Extract the [X, Y] coordinate from the center of the cell holding the provided text.  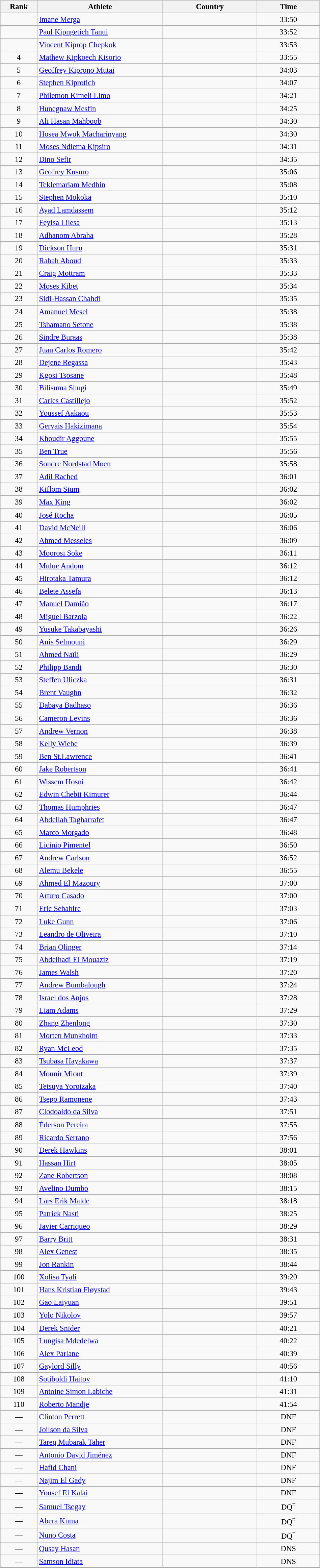
40:56 [288, 1366]
37:56 [288, 1137]
Ali Hasan Mahboob [100, 121]
69 [19, 883]
24 [19, 312]
16 [19, 210]
Adhanom Abraha [100, 236]
Clodoaldo da Silva [100, 1112]
63 [19, 807]
Éderson Pereira [100, 1125]
Miguel Barzola [100, 616]
34 [19, 439]
35:08 [288, 185]
Juan Carlos Romero [100, 350]
61 [19, 782]
Moses Kibet [100, 286]
58 [19, 743]
Hassan Hirt [100, 1163]
42 [19, 540]
Feyisa Lilesa [100, 223]
Hosea Mwok Macharinyang [100, 134]
Liam Adams [100, 1010]
Avelino Dumbo [100, 1188]
Khoudir Aggoune [100, 439]
62 [19, 794]
Country [210, 7]
Brian Olinger [100, 947]
Tsubasa Hayakawa [100, 1061]
37:03 [288, 909]
Brent Vaughn [100, 693]
94 [19, 1201]
30 [19, 388]
38:44 [288, 1265]
35:43 [288, 363]
26 [19, 337]
Wissem Hosni [100, 782]
Andrew Vernon [100, 731]
38:15 [288, 1188]
68 [19, 871]
Ayad Lamdassem [100, 210]
Gervais Hakizimana [100, 426]
Leandro de Oliveira [100, 934]
14 [19, 185]
37:39 [288, 1074]
Manuel Damião [100, 604]
39:20 [288, 1277]
57 [19, 731]
36:52 [288, 858]
Ahmed Messeles [100, 540]
Barry Britt [100, 1239]
11 [19, 146]
105 [19, 1341]
Abera Kuma [100, 1521]
53 [19, 680]
82 [19, 1049]
Hans Kristian Fløystad [100, 1290]
Antonio David Jiménez [100, 1455]
34:03 [288, 70]
92 [19, 1176]
Carles Castillejo [100, 400]
40:21 [288, 1328]
Ahmed El Mazoury [100, 883]
37:28 [288, 998]
Hirotaka Tamura [100, 579]
35:54 [288, 426]
35 [19, 451]
Derek Hawkins [100, 1150]
37:20 [288, 972]
Arturo Casado [100, 896]
Paul Kipngetich Tanui [100, 32]
110 [19, 1404]
44 [19, 566]
17 [19, 223]
27 [19, 350]
28 [19, 363]
Athlete [100, 7]
Edwin Chebii Kimurer [100, 794]
37:24 [288, 985]
36:17 [288, 604]
Rank [19, 7]
40:22 [288, 1341]
5 [19, 70]
21 [19, 273]
Kiflom Sium [100, 490]
Tsepo Ramonene [100, 1099]
Tshamano Setone [100, 324]
103 [19, 1315]
36:13 [288, 591]
37:10 [288, 934]
Hunegnaw Mesfin [100, 108]
41 [19, 528]
37:55 [288, 1125]
Philemon Kimeli Limo [100, 96]
87 [19, 1112]
65 [19, 833]
35:55 [288, 439]
Abdellah Tagharrafet [100, 820]
4 [19, 57]
72 [19, 922]
33:53 [288, 45]
13 [19, 172]
Sidi-Hassan Chahdi [100, 299]
Cameron Levins [100, 718]
7 [19, 96]
37:40 [288, 1086]
36:11 [288, 553]
88 [19, 1125]
39:51 [288, 1303]
95 [19, 1214]
Rabah Aboud [100, 261]
Mathew Kipkoech Kisorio [100, 57]
Geofrey Kusuro [100, 172]
Eric Sebahire [100, 909]
José Rocha [100, 515]
Time [288, 7]
37:43 [288, 1099]
33 [19, 426]
36:55 [288, 871]
Stephen Mokoka [100, 197]
Zhang Zhenlong [100, 1023]
Dino Sefir [100, 159]
Roberto Mandje [100, 1404]
35:10 [288, 197]
15 [19, 197]
Sindre Buraas [100, 337]
86 [19, 1099]
34:07 [288, 83]
36:50 [288, 845]
Jon Rankin [100, 1265]
59 [19, 756]
36:05 [288, 515]
Moorosi Soke [100, 553]
90 [19, 1150]
Ricardo Serrano [100, 1137]
Moses Ndiema Kipsiro [100, 146]
73 [19, 934]
47 [19, 604]
Gao Laiyuan [100, 1303]
Vincent Kiprop Chepkok [100, 45]
83 [19, 1061]
22 [19, 286]
36:39 [288, 743]
93 [19, 1188]
Licinio Pimentel [100, 845]
19 [19, 248]
Bilisuma Shugi [100, 388]
Israel dos Anjos [100, 998]
79 [19, 1010]
38:08 [288, 1176]
66 [19, 845]
60 [19, 769]
39 [19, 502]
Tetsuya Yoroizaka [100, 1086]
38:25 [288, 1214]
Youssef Aakaou [100, 413]
35:31 [288, 248]
64 [19, 820]
91 [19, 1163]
Xolisa Tyali [100, 1277]
32 [19, 413]
78 [19, 998]
70 [19, 896]
36:32 [288, 693]
40:39 [288, 1353]
Yousef El Kalai [100, 1493]
34:25 [288, 108]
Alex Genest [100, 1252]
33:52 [288, 32]
77 [19, 985]
37:33 [288, 1036]
81 [19, 1036]
Tareq Mubarak Taher [100, 1442]
Gaylord Silly [100, 1366]
36:01 [288, 477]
49 [19, 629]
35:52 [288, 400]
Najim El Gady [100, 1480]
Adil Rached [100, 477]
36:30 [288, 667]
Geoffrey Kiprono Mutai [100, 70]
34:31 [288, 146]
Anis Selmouni [100, 642]
55 [19, 706]
12 [19, 159]
8 [19, 108]
36:31 [288, 680]
36:22 [288, 616]
Samuel Tsegay [100, 1506]
18 [19, 236]
36:48 [288, 833]
35:42 [288, 350]
Teklemariam Medhin [100, 185]
36:42 [288, 782]
37:14 [288, 947]
Steffen Uliczka [100, 680]
40 [19, 515]
35:48 [288, 375]
89 [19, 1137]
Ahmed Naïli [100, 655]
Yolo Nikolov [100, 1315]
98 [19, 1252]
33:50 [288, 20]
Mounir Miout [100, 1074]
Hafid Chani [100, 1468]
101 [19, 1290]
Jake Robertson [100, 769]
33:55 [288, 57]
Lars Erik Malde [100, 1201]
38:18 [288, 1201]
6 [19, 83]
Ben True [100, 451]
48 [19, 616]
Ryan McLeod [100, 1049]
Andrew Carlson [100, 858]
96 [19, 1226]
36 [19, 464]
74 [19, 947]
Alex Parlane [100, 1353]
100 [19, 1277]
35:12 [288, 210]
46 [19, 591]
Kgosi Tsosane [100, 375]
39:43 [288, 1290]
25 [19, 324]
Javier Carriqueo [100, 1226]
45 [19, 579]
Zane Robertson [100, 1176]
39:57 [288, 1315]
9 [19, 121]
50 [19, 642]
51 [19, 655]
36:26 [288, 629]
Patrick Nasti [100, 1214]
36:44 [288, 794]
Thomas Humphries [100, 807]
85 [19, 1086]
107 [19, 1366]
35:13 [288, 223]
29 [19, 375]
10 [19, 134]
DQ† [288, 1535]
James Walsh [100, 972]
Dabaya Badhaso [100, 706]
Alemu Bekele [100, 871]
Nuno Costa [100, 1535]
Belete Assefa [100, 591]
35:56 [288, 451]
Dickson Huru [100, 248]
Marco Morgado [100, 833]
Amanuel Mesel [100, 312]
Morten Munkholm [100, 1036]
106 [19, 1353]
35:49 [288, 388]
Ben St.Lawrence [100, 756]
Sotiboldi Haitov [100, 1379]
35:28 [288, 236]
Philipp Bandi [100, 667]
108 [19, 1379]
Lungisa Mdedelwa [100, 1341]
Abdelhadi El Mouaziz [100, 959]
34:35 [288, 159]
20 [19, 261]
37:37 [288, 1061]
35:35 [288, 299]
31 [19, 400]
37:35 [288, 1049]
97 [19, 1239]
75 [19, 959]
104 [19, 1328]
Kelly Wiebe [100, 743]
38:01 [288, 1150]
99 [19, 1265]
Luke Gunn [100, 922]
54 [19, 693]
38 [19, 490]
Qusay Hasan [100, 1549]
Stephen Kiprotich [100, 83]
67 [19, 858]
37:51 [288, 1112]
37 [19, 477]
102 [19, 1303]
Craig Mottram [100, 273]
35:53 [288, 413]
56 [19, 718]
23 [19, 299]
41:10 [288, 1379]
38:29 [288, 1226]
37:06 [288, 922]
71 [19, 909]
Yusuke Takabayashi [100, 629]
36:06 [288, 528]
37:29 [288, 1010]
43 [19, 553]
35:58 [288, 464]
Clinton Perrett [100, 1417]
80 [19, 1023]
34:21 [288, 96]
38:35 [288, 1252]
84 [19, 1074]
37:19 [288, 959]
Imane Merga [100, 20]
Antoine Simon Labiche [100, 1392]
Mulue Andom [100, 566]
Dejene Regassa [100, 363]
Max King [100, 502]
37:30 [288, 1023]
41:54 [288, 1404]
52 [19, 667]
41:31 [288, 1392]
Joilson da Silva [100, 1429]
76 [19, 972]
38:05 [288, 1163]
35:34 [288, 286]
38:31 [288, 1239]
109 [19, 1392]
Sondre Nordstad Moen [100, 464]
36:09 [288, 540]
Andrew Bumbalough [100, 985]
35:06 [288, 172]
Derek Snider [100, 1328]
Samson Idiata [100, 1561]
36:38 [288, 731]
David McNeill [100, 528]
